Determine the (X, Y) coordinate at the center of the cell enclosing the given text.  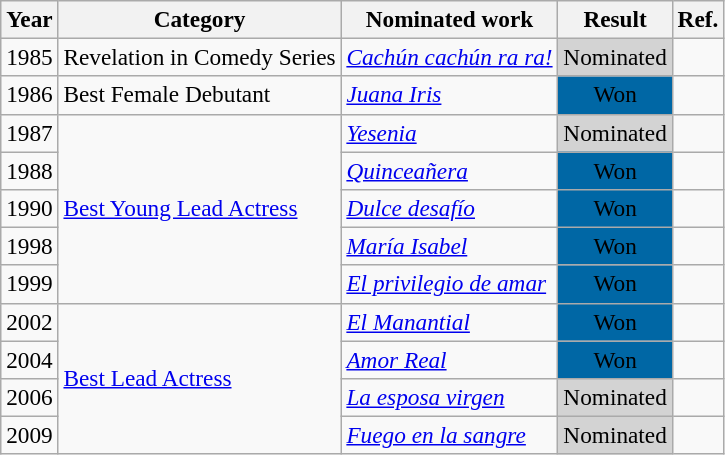
1987 (30, 133)
Yesenia (450, 133)
La esposa virgen (450, 397)
Quinceañera (450, 170)
Juana Iris (450, 95)
Dulce desafío (450, 208)
1999 (30, 284)
Amor Real (450, 359)
2009 (30, 435)
Category (200, 19)
1990 (30, 208)
Best Lead Actress (200, 378)
2006 (30, 397)
Result (615, 19)
1988 (30, 170)
Ref. (698, 19)
El privilegio de amar (450, 284)
1985 (30, 57)
María Isabel (450, 246)
Best Young Lead Actress (200, 208)
Revelation in Comedy Series (200, 57)
Cachún cachún ra ra! (450, 57)
2002 (30, 322)
Fuego en la sangre (450, 435)
El Manantial (450, 322)
Year (30, 19)
Nominated work (450, 19)
1986 (30, 95)
Best Female Debutant (200, 95)
1998 (30, 246)
2004 (30, 359)
